Scan for the cell matching the given text and deliver its [x, y] coordinate at center. 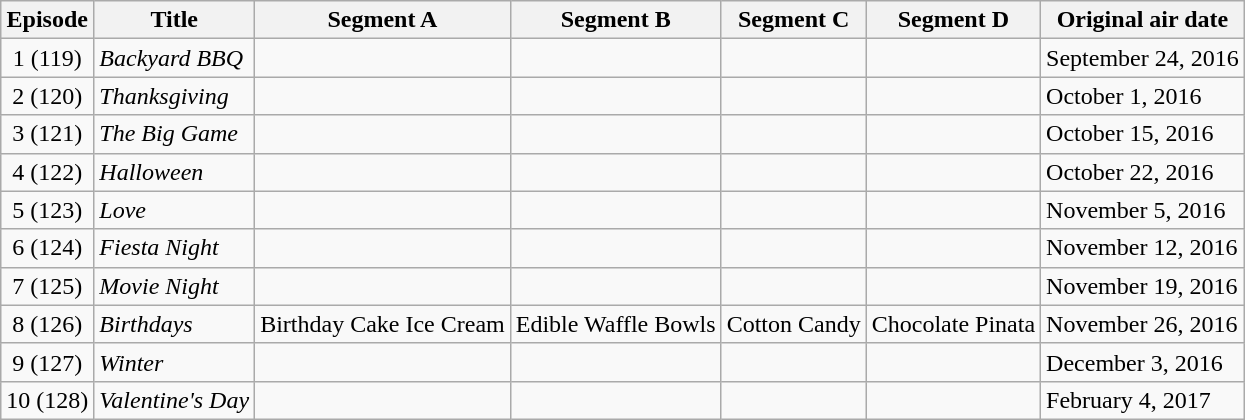
Edible Waffle Bowls [616, 324]
November 19, 2016 [1143, 286]
November 5, 2016 [1143, 210]
September 24, 2016 [1143, 58]
October 1, 2016 [1143, 96]
Fiesta Night [174, 248]
Title [174, 20]
November 12, 2016 [1143, 248]
Segment A [383, 20]
Birthdays [174, 324]
Halloween [174, 172]
Winter [174, 362]
1 (119) [48, 58]
2 (120) [48, 96]
Movie Night [174, 286]
3 (121) [48, 134]
October 15, 2016 [1143, 134]
Thanksgiving [174, 96]
Chocolate Pinata [953, 324]
December 3, 2016 [1143, 362]
Original air date [1143, 20]
The Big Game [174, 134]
8 (126) [48, 324]
Cotton Candy [794, 324]
4 (122) [48, 172]
Segment B [616, 20]
9 (127) [48, 362]
10 (128) [48, 400]
6 (124) [48, 248]
5 (123) [48, 210]
February 4, 2017 [1143, 400]
Valentine's Day [174, 400]
Love [174, 210]
November 26, 2016 [1143, 324]
7 (125) [48, 286]
Birthday Cake Ice Cream [383, 324]
Episode [48, 20]
October 22, 2016 [1143, 172]
Segment D [953, 20]
Backyard BBQ [174, 58]
Segment C [794, 20]
